Extract the (X, Y) coordinate from the center of the cell holding the provided text.  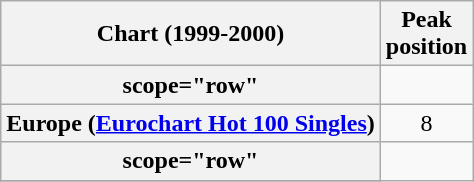
8 (426, 123)
Chart (1999-2000) (191, 34)
Peak position (426, 34)
Europe (Eurochart Hot 100 Singles) (191, 123)
